Detect which cell encompasses the target text, then output its (X, Y) center coordinate. 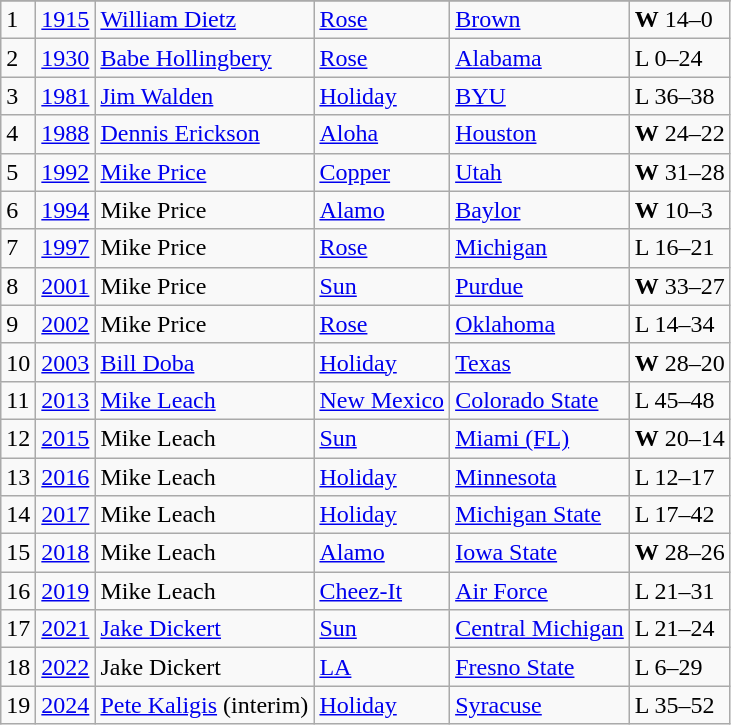
2013 (66, 400)
13 (18, 477)
Baylor (540, 210)
2019 (66, 591)
L 0–24 (680, 58)
L 14–34 (680, 324)
1997 (66, 248)
9 (18, 324)
L 12–17 (680, 477)
L 16–21 (680, 248)
W 14–0 (680, 20)
4 (18, 134)
Central Michigan (540, 629)
17 (18, 629)
L 21–31 (680, 591)
7 (18, 248)
W 31–28 (680, 172)
Dennis Erickson (204, 134)
W 33–27 (680, 286)
W 28–20 (680, 362)
Alabama (540, 58)
Copper (382, 172)
Miami (FL) (540, 438)
Iowa State (540, 553)
2016 (66, 477)
Cheez-It (382, 591)
Bill Doba (204, 362)
Fresno State (540, 667)
Oklahoma (540, 324)
8 (18, 286)
BYU (540, 96)
L 21–24 (680, 629)
W 20–14 (680, 438)
2 (18, 58)
1 (18, 20)
Michigan (540, 248)
1930 (66, 58)
L 17–42 (680, 515)
W 24–22 (680, 134)
2017 (66, 515)
1915 (66, 20)
New Mexico (382, 400)
L 35–52 (680, 705)
2024 (66, 705)
Utah (540, 172)
1981 (66, 96)
2022 (66, 667)
12 (18, 438)
L 45–48 (680, 400)
Michigan State (540, 515)
14 (18, 515)
11 (18, 400)
L 6–29 (680, 667)
2021 (66, 629)
16 (18, 591)
L 36–38 (680, 96)
William Dietz (204, 20)
19 (18, 705)
Aloha (382, 134)
2015 (66, 438)
W 28–26 (680, 553)
Babe Hollingbery (204, 58)
5 (18, 172)
Houston (540, 134)
15 (18, 553)
Jim Walden (204, 96)
Syracuse (540, 705)
W 10–3 (680, 210)
2002 (66, 324)
3 (18, 96)
1988 (66, 134)
2003 (66, 362)
6 (18, 210)
LA (382, 667)
Colorado State (540, 400)
Brown (540, 20)
2018 (66, 553)
2001 (66, 286)
Pete Kaligis (interim) (204, 705)
Texas (540, 362)
18 (18, 667)
1992 (66, 172)
Air Force (540, 591)
Minnesota (540, 477)
Purdue (540, 286)
10 (18, 362)
1994 (66, 210)
